From the cell containing the given text, extract its center point as (X, Y) coordinate. 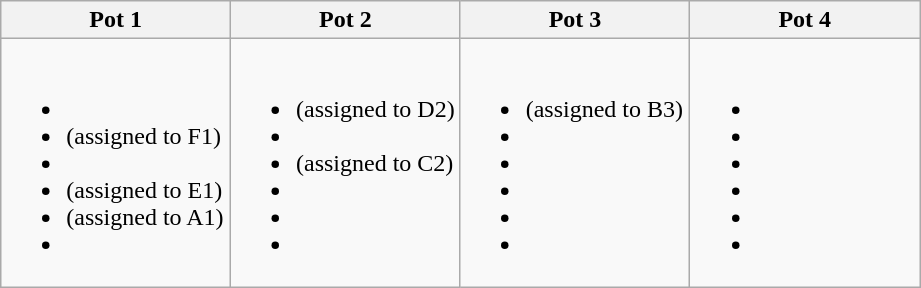
(assigned to F1) (assigned to E1) (assigned to A1) (116, 163)
Pot 3 (575, 20)
Pot 1 (116, 20)
Pot 2 (345, 20)
(assigned to D2) (assigned to C2) (345, 163)
Pot 4 (805, 20)
(assigned to B3) (575, 163)
